Extract the [x, y] coordinate from the center of the cell holding the provided text.  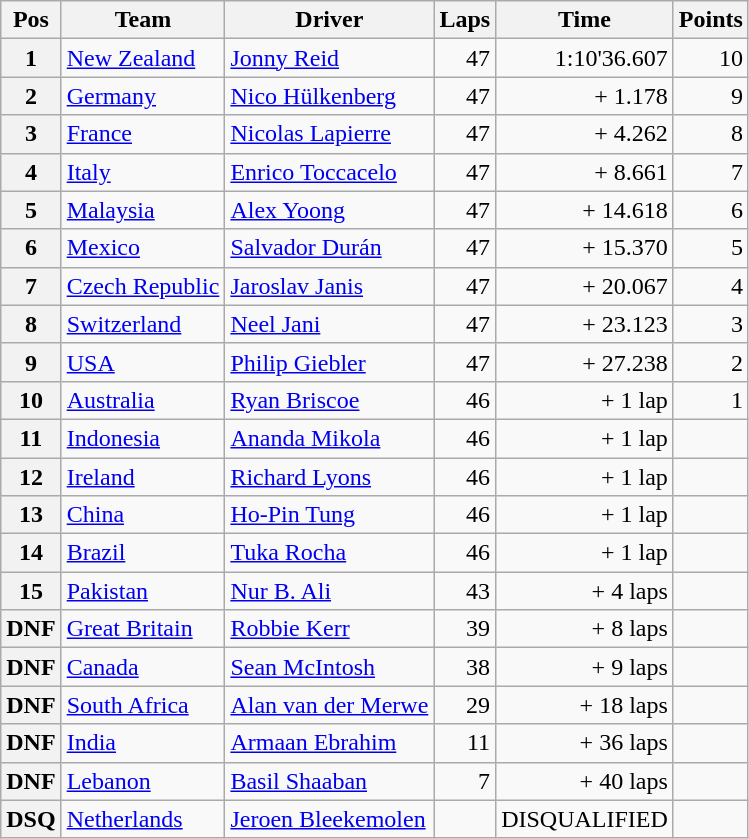
+ 27.238 [585, 362]
Ananda Mikola [330, 438]
Malaysia [143, 210]
38 [465, 667]
Pos [31, 20]
Basil Shaaban [330, 781]
Jeroen Bleekemolen [330, 819]
China [143, 515]
Brazil [143, 553]
Time [585, 20]
Sean McIntosh [330, 667]
39 [465, 629]
13 [31, 515]
Jaroslav Janis [330, 286]
+ 23.123 [585, 324]
Netherlands [143, 819]
Germany [143, 96]
DISQUALIFIED [585, 819]
+ 14.618 [585, 210]
Alex Yoong [330, 210]
+ 18 laps [585, 705]
Robbie Kerr [330, 629]
Great Britain [143, 629]
New Zealand [143, 58]
Laps [465, 20]
Salvador Durán [330, 248]
South Africa [143, 705]
Philip Giebler [330, 362]
Czech Republic [143, 286]
+ 15.370 [585, 248]
Ireland [143, 477]
Alan van der Merwe [330, 705]
Nur B. Ali [330, 591]
Armaan Ebrahim [330, 743]
+ 1.178 [585, 96]
+ 4 laps [585, 591]
+ 20.067 [585, 286]
Points [710, 20]
Italy [143, 172]
Enrico Toccacelo [330, 172]
29 [465, 705]
+ 8.661 [585, 172]
+ 40 laps [585, 781]
Nicolas Lapierre [330, 134]
Jonny Reid [330, 58]
Mexico [143, 248]
Driver [330, 20]
+ 36 laps [585, 743]
Ryan Briscoe [330, 400]
+ 9 laps [585, 667]
15 [31, 591]
+ 4.262 [585, 134]
Pakistan [143, 591]
Team [143, 20]
Australia [143, 400]
Richard Lyons [330, 477]
43 [465, 591]
France [143, 134]
+ 8 laps [585, 629]
12 [31, 477]
1:10'36.607 [585, 58]
USA [143, 362]
Indonesia [143, 438]
14 [31, 553]
Neel Jani [330, 324]
Switzerland [143, 324]
Lebanon [143, 781]
Tuka Rocha [330, 553]
Canada [143, 667]
Ho-Pin Tung [330, 515]
Nico Hülkenberg [330, 96]
DSQ [31, 819]
India [143, 743]
